Return (x, y) of the center of cell containing provided text 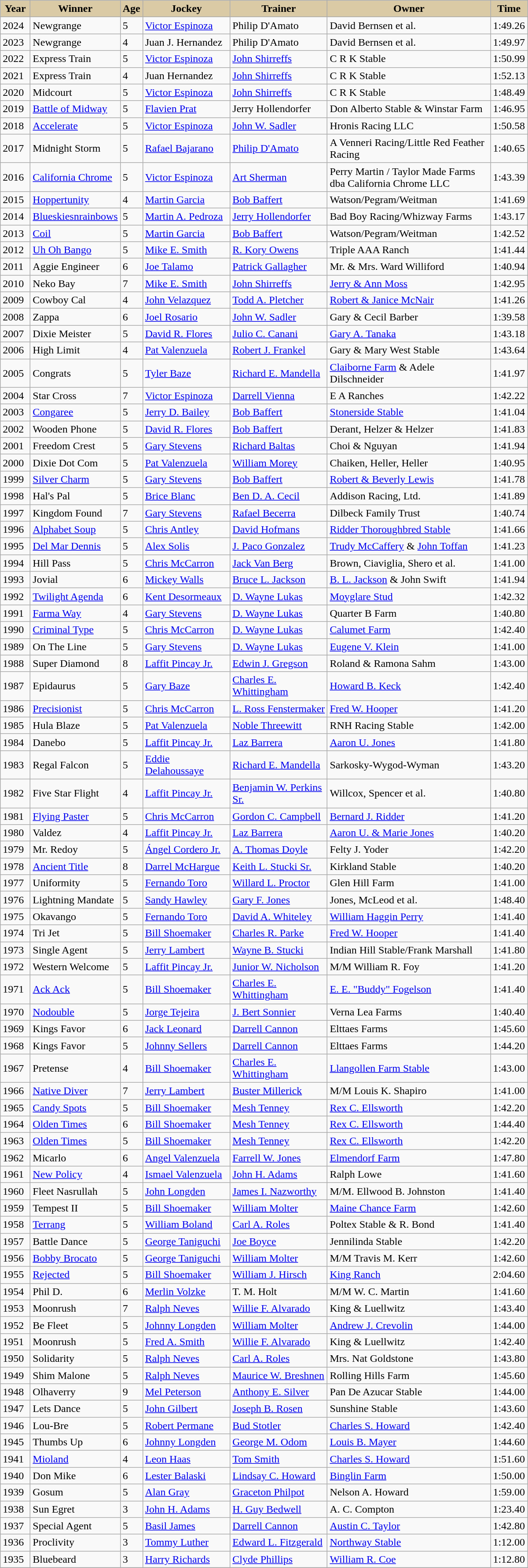
1936 (15, 1543)
1974 (15, 933)
California Chrome (75, 177)
Wooden Phone (75, 429)
1968 (15, 1045)
1:41.89 (509, 496)
1:42.32 (509, 597)
1:42.52 (509, 233)
1:41.44 (509, 250)
1:41.04 (509, 412)
Neko Bay (75, 284)
Jerry D. Bailey (187, 412)
2022 (15, 59)
1947 (15, 1409)
Louis B. Mayer (409, 1442)
Mel Peterson (187, 1392)
Don Alberto Stable & Winstar Farm (409, 109)
1973 (15, 950)
Jack Leonard (187, 1029)
Don Mike (75, 1476)
1960 (15, 1191)
Keith L. Stucki Sr. (279, 866)
1:43.80 (509, 1358)
Robert Permane (187, 1426)
Perry Martin / Taylor Made Farms dba California Chrome LLC (409, 177)
Edwin J. Gregson (279, 663)
1:41.83 (509, 429)
Ralph Lowe (409, 1175)
1:43.17 (509, 216)
James I. Nazworthy (279, 1191)
Ancient Title (75, 866)
Micarlo (75, 1158)
2013 (15, 233)
Austin C. Taylor (409, 1526)
Jovial (75, 580)
Tom Smith (279, 1459)
Okavango (75, 917)
1:44.20 (509, 1045)
Alan Gray (187, 1492)
1937 (15, 1526)
1950 (15, 1358)
Roland & Ramona Sahm (409, 663)
1940 (15, 1476)
Criminal Type (75, 630)
1959 (15, 1208)
Year (15, 9)
1991 (15, 613)
Binglin Farm (409, 1476)
Todd A. Pletcher (279, 300)
Johnny Sellers (187, 1045)
2017 (15, 149)
1:48.49 (509, 92)
1949 (15, 1375)
Winner (75, 9)
Chris Antley (187, 530)
Twilight Agenda (75, 597)
Ack Ack (75, 989)
Eugene V. Klein (409, 647)
Bobby Brocato (75, 1258)
Epidaurus (75, 686)
Time (509, 9)
Freedom Crest (75, 446)
Lou-Bre (75, 1426)
1983 (15, 765)
Ángel Cordero Jr. (187, 850)
Proclivity (75, 1543)
1:12.80 (509, 1559)
Aaron U. & Marie Jones (409, 833)
1:48.40 (509, 900)
Terrang (75, 1225)
Brice Blanc (187, 496)
Junior W. Nicholson (279, 967)
Julio C. Canani (279, 334)
Mrs. Nat Goldstone (409, 1358)
Bud Stotler (279, 1426)
Phil D. (75, 1292)
Joel Rosario (187, 317)
Rafael Becerra (279, 513)
Maurice W. Breshnen (279, 1375)
Uniformity (75, 883)
Verna Lea Farms (409, 1012)
Jerry & Ann Moss (409, 284)
1982 (15, 793)
1:40.94 (509, 267)
Gary & Cecil Barber (409, 317)
Darrell Vienna (279, 396)
H. Guy Bedwell (279, 1509)
1:40.40 (509, 1012)
1962 (15, 1158)
Flavien Prat (187, 109)
J. Paco Gonzalez (279, 546)
Congaree (75, 412)
Trudy McCaffery & John Toffan (409, 546)
Derant, Helzer & Helzer (409, 429)
Battle Dance (75, 1241)
Howard B. Keck (409, 686)
1:41.78 (509, 479)
1:50.58 (509, 126)
1963 (15, 1141)
Juan Hernandez (187, 76)
1985 (15, 725)
1999 (15, 479)
1976 (15, 900)
9 (131, 1392)
Pan De Azucar Stable (409, 1392)
Precisionist (75, 709)
1984 (15, 742)
1966 (15, 1091)
2:04.60 (509, 1275)
Gordon C. Campbell (279, 816)
Hoppertunity (75, 200)
1:42.22 (509, 396)
Tri Jet (75, 933)
Leon Haas (187, 1459)
1939 (15, 1492)
Juan J. Hernandez (187, 42)
New Policy (75, 1175)
1:50.99 (509, 59)
2004 (15, 396)
Sun Egret (75, 1509)
1935 (15, 1559)
Benjamin W. Perkins Sr. (279, 793)
Owner (409, 9)
1972 (15, 967)
Northway Stable (409, 1543)
1993 (15, 580)
2005 (15, 373)
1971 (15, 989)
Rejected (75, 1275)
Robert & Beverly Lewis (409, 479)
Buster Millerick (279, 1091)
Uh Oh Bango (75, 250)
1964 (15, 1124)
2002 (15, 429)
Noble Threewitt (279, 725)
1965 (15, 1107)
William Haggin Perry (409, 917)
Star Cross (75, 396)
1978 (15, 866)
Joseph B. Rosen (279, 1409)
Special Agent (75, 1526)
Eddie Delahoussaye (187, 765)
Calumet Farm (409, 630)
Coil (75, 233)
Midcourt (75, 92)
Clyde Phillips (279, 1559)
Chaiken, Heller, Heller (409, 462)
1:47.80 (509, 1158)
Bad Boy Racing/Whizway Farms (409, 216)
1:52.13 (509, 76)
Pretense (75, 1068)
1981 (15, 816)
1970 (15, 1012)
Robert J. Frankel (279, 350)
A. C. Compton (409, 1509)
Robert & Janice McNair (409, 300)
1:51.60 (509, 1459)
1:59.00 (509, 1492)
Danebo (75, 742)
2024 (15, 25)
B. L. Jackson & John Swift (409, 580)
L. Ross Fenstermaker (279, 709)
Sunshine Stable (409, 1409)
Kent Desormeaux (187, 597)
2003 (15, 412)
Silver Charm (75, 479)
T. M. Holt (279, 1292)
1997 (15, 513)
1969 (15, 1029)
Claiborne Farm & Adele Dilschneider (409, 373)
2011 (15, 267)
1990 (15, 630)
Regal Falcon (75, 765)
Jockey (187, 9)
2007 (15, 334)
Zappa (75, 317)
High Limit (75, 350)
J. Bert Sonnier (279, 1012)
Mr. Redoy (75, 850)
Cowboy Cal (75, 300)
2008 (15, 317)
2012 (15, 250)
Farma Way (75, 613)
Solidarity (75, 1358)
Blueskiesnrainbows (75, 216)
Rafael Bajarano (187, 149)
William Morey (279, 462)
Hill Pass (75, 563)
2020 (15, 92)
1:42.80 (509, 1526)
Stonerside Stable (409, 412)
Flying Paster (75, 816)
1987 (15, 686)
Sarkosky-Wygod-Wyman (409, 765)
Merlin Volzke (187, 1292)
1:41.97 (509, 373)
Jorge Tejeira (187, 1012)
1945 (15, 1442)
Quarter B Farm (409, 613)
Hronis Racing LLC (409, 126)
M/M W. C. Martin (409, 1292)
Kingdom Found (75, 513)
1:42.00 (509, 725)
Anthony E. Silver (279, 1392)
1980 (15, 833)
Lester Balaski (187, 1476)
Midnight Storm (75, 149)
Tommy Luther (187, 1543)
1:46.95 (509, 109)
Jones, McLeod et al. (409, 900)
Wayne B. Stucki (279, 950)
1:44.60 (509, 1442)
Bruce L. Jackson (279, 580)
1:40.95 (509, 462)
Ben D. A. Cecil (279, 496)
1961 (15, 1175)
Bernard J. Ridder (409, 816)
Joe Boyce (279, 1241)
Single Agent (75, 950)
1:50.00 (509, 1476)
Art Sherman (279, 177)
2010 (15, 284)
Native Diver (75, 1091)
1:39.58 (509, 317)
Dilbeck Family Trust (409, 513)
1:43.64 (509, 350)
David Hofmans (279, 530)
Valdez (75, 833)
Patrick Gallagher (279, 267)
Tempest II (75, 1208)
Nelson A. Howard (409, 1492)
M/M William R. Foy (409, 967)
2015 (15, 200)
Western Welcome (75, 967)
1938 (15, 1509)
1955 (15, 1275)
1951 (15, 1342)
Mioland (75, 1459)
M/M. Ellwood B. Johnston (409, 1191)
Lets Dance (75, 1409)
Gary F. Jones (279, 900)
1:42.95 (509, 284)
1:41.26 (509, 300)
1:23.40 (509, 1509)
Farrell W. Jones (279, 1158)
Hula Blaze (75, 725)
A Venneri Racing/Little Red Feather Racing (409, 149)
William J. Hirsch (279, 1275)
2000 (15, 462)
Shim Malone (75, 1375)
Aggie Engineer (75, 267)
2001 (15, 446)
1:44.40 (509, 1124)
Mr. & Mrs. Ward Williford (409, 267)
Ridder Thoroughbred Stable (409, 530)
Gary & Mary West Stable (409, 350)
2016 (15, 177)
Age (131, 9)
2023 (15, 42)
Martin A. Pedroza (187, 216)
Tyler Baze (187, 373)
George M. Odom (279, 1442)
Bluebeard (75, 1559)
Thumbs Up (75, 1442)
Llangollen Farm Stable (409, 1068)
1956 (15, 1258)
John Gilbert (187, 1409)
Harry Richards (187, 1559)
Super Diamond (75, 663)
On The Line (75, 647)
1989 (15, 647)
Basil James (187, 1526)
Poltex Stable & R. Bond (409, 1225)
1954 (15, 1292)
William Boland (187, 1225)
Angel Valenzuela (187, 1158)
1994 (15, 563)
Nodouble (75, 1012)
1:12.00 (509, 1543)
1:43.39 (509, 177)
Fleet Nasrullah (75, 1191)
Candy Spots (75, 1107)
Graceton Philpot (279, 1492)
Del Mar Dennis (75, 546)
Lightning Mandate (75, 900)
1958 (15, 1225)
1:43.40 (509, 1308)
Indian Hill Stable/Frank Marshall (409, 950)
Moyglare Stud (409, 597)
Willcox, Spencer et al. (409, 793)
1941 (15, 1459)
1998 (15, 496)
E A Ranches (409, 396)
1948 (15, 1392)
Jack Van Berg (279, 563)
1:49.26 (509, 25)
1:41.69 (509, 200)
Alphabet Soup (75, 530)
Dixie Dot Com (75, 462)
Edward L. Fitzgerald (279, 1543)
1:49.97 (509, 42)
2014 (15, 216)
Battle of Midway (75, 109)
William R. Coe (409, 1559)
Accelerate (75, 126)
1996 (15, 530)
2006 (15, 350)
Sandy Hawley (187, 900)
1952 (15, 1325)
Be Fleet (75, 1325)
Darrel McHargue (187, 866)
Maine Chance Farm (409, 1208)
A. Thomas Doyle (279, 850)
1988 (15, 663)
2019 (15, 109)
Fred A. Smith (187, 1342)
E. E. "Buddy" Fogelson (409, 989)
1986 (15, 709)
1992 (15, 597)
John Longden (187, 1191)
RNH Racing Stable (409, 725)
Charles R. Parke (279, 933)
1:43.20 (509, 765)
2021 (15, 76)
Addison Racing, Ltd. (409, 496)
Richard Baltas (279, 446)
1957 (15, 1241)
Brown, Ciaviglia, Shero et al. (409, 563)
Aaron U. Jones (409, 742)
Ismael Valenzuela (187, 1175)
M/M Louis K. Shapiro (409, 1091)
Mickey Walls (187, 580)
1975 (15, 917)
1:43.18 (509, 334)
John Velazquez (187, 300)
Glen Hill Farm (409, 883)
Choi & Nguyan (409, 446)
Congrats (75, 373)
1995 (15, 546)
2009 (15, 300)
Andrew J. Crevolin (409, 1325)
Willard L. Proctor (279, 883)
1946 (15, 1426)
1:40.65 (509, 149)
1:41.23 (509, 546)
1967 (15, 1068)
King Ranch (409, 1275)
1:43.60 (509, 1409)
Hal's Pal (75, 496)
R. Kory Owens (279, 250)
Rolling Hills Farm (409, 1375)
2018 (15, 126)
Kirkland Stable (409, 866)
1977 (15, 883)
Dixie Meister (75, 334)
Felty J. Yoder (409, 850)
1:40.74 (509, 513)
Olhaverry (75, 1392)
Gary A. Tanaka (409, 334)
1979 (15, 850)
Jennilinda Stable (409, 1241)
Elmendorf Farm (409, 1158)
David A. Whiteley (279, 917)
1:41.66 (509, 530)
1953 (15, 1308)
M/M Travis M. Kerr (409, 1258)
Trainer (279, 9)
Gosum (75, 1492)
Five Star Flight (75, 793)
Lindsay C. Howard (279, 1476)
Gary Baze (187, 686)
Alex Solis (187, 546)
Triple AAA Ranch (409, 250)
Joe Talamo (187, 267)
